Provide the [x, y] coordinate of the cell's center where the given text is located.  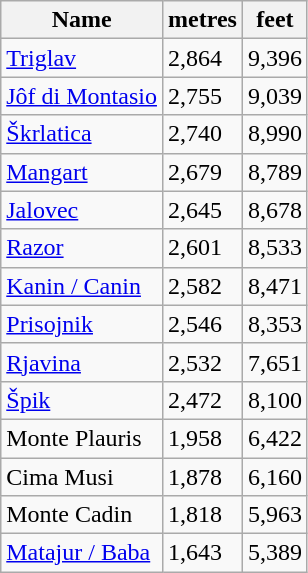
Cima Musi [82, 477]
Špik [82, 400]
8,100 [274, 400]
1,818 [202, 515]
8,353 [274, 324]
8,789 [274, 172]
2,645 [202, 210]
6,422 [274, 438]
5,963 [274, 515]
Kanin / Canin [82, 286]
1,878 [202, 477]
5,389 [274, 553]
2,532 [202, 362]
8,678 [274, 210]
8,471 [274, 286]
Name [82, 20]
2,472 [202, 400]
Monte Plauris [82, 438]
Prisojnik [82, 324]
6,160 [274, 477]
2,740 [202, 134]
2,679 [202, 172]
7,651 [274, 362]
2,582 [202, 286]
Matajur / Baba [82, 553]
Jôf di Montasio [82, 96]
feet [274, 20]
9,396 [274, 58]
metres [202, 20]
Jalovec [82, 210]
1,958 [202, 438]
Rjavina [82, 362]
2,864 [202, 58]
Mangart [82, 172]
2,601 [202, 248]
Triglav [82, 58]
2,546 [202, 324]
2,755 [202, 96]
1,643 [202, 553]
Monte Cadin [82, 515]
Škrlatica [82, 134]
8,990 [274, 134]
8,533 [274, 248]
9,039 [274, 96]
Razor [82, 248]
